Return the [x, y] coordinate for the center point of the cell that contains the specified text.  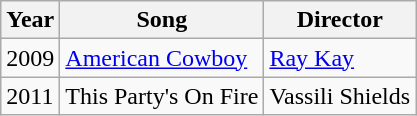
2011 [30, 96]
American Cowboy [162, 58]
Vassili Shields [340, 96]
Ray Kay [340, 58]
2009 [30, 58]
Year [30, 20]
This Party's On Fire [162, 96]
Director [340, 20]
Song [162, 20]
